Return the [X, Y] coordinate for the center point of the cell that contains the specified text.  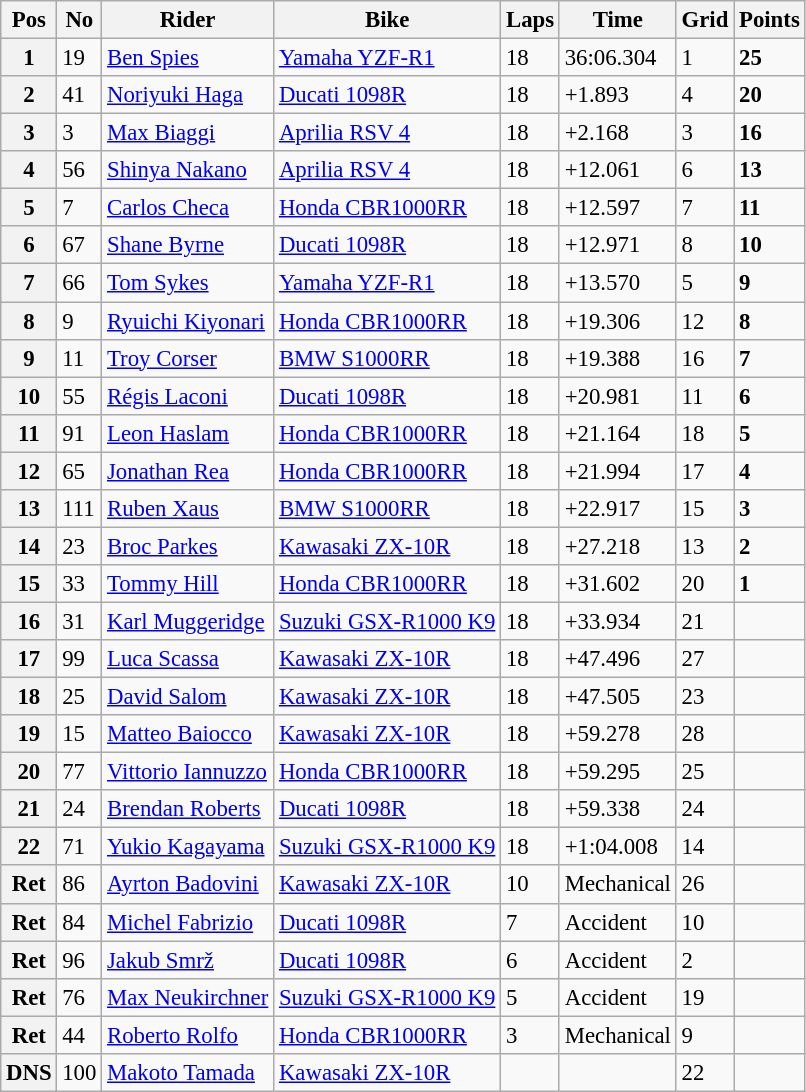
100 [80, 1073]
56 [80, 170]
+47.496 [618, 659]
Max Biaggi [188, 133]
31 [80, 621]
Noriyuki Haga [188, 95]
27 [704, 659]
Ryuichi Kiyonari [188, 321]
Leon Haslam [188, 433]
+33.934 [618, 621]
Rider [188, 20]
No [80, 20]
+59.295 [618, 772]
Broc Parkes [188, 546]
65 [80, 471]
+21.994 [618, 471]
44 [80, 1035]
Troy Corser [188, 358]
Roberto Rolfo [188, 1035]
Ruben Xaus [188, 509]
Laps [530, 20]
Karl Muggeridge [188, 621]
+12.971 [618, 245]
26 [704, 885]
Grid [704, 20]
Régis Laconi [188, 396]
+22.917 [618, 509]
+1.893 [618, 95]
77 [80, 772]
+19.306 [618, 321]
+1:04.008 [618, 847]
99 [80, 659]
66 [80, 283]
Makoto Tamada [188, 1073]
+59.338 [618, 809]
Time [618, 20]
Ayrton Badovini [188, 885]
+12.061 [618, 170]
+59.278 [618, 734]
33 [80, 584]
Tom Sykes [188, 283]
+2.168 [618, 133]
Pos [29, 20]
+27.218 [618, 546]
DNS [29, 1073]
+19.388 [618, 358]
Shinya Nakano [188, 170]
+21.164 [618, 433]
36:06.304 [618, 58]
Jonathan Rea [188, 471]
76 [80, 997]
+47.505 [618, 697]
Carlos Checa [188, 208]
Vittorio Iannuzzo [188, 772]
David Salom [188, 697]
+31.602 [618, 584]
+13.570 [618, 283]
67 [80, 245]
Matteo Baiocco [188, 734]
Max Neukirchner [188, 997]
Yukio Kagayama [188, 847]
96 [80, 960]
Shane Byrne [188, 245]
28 [704, 734]
Brendan Roberts [188, 809]
+20.981 [618, 396]
Points [770, 20]
55 [80, 396]
Tommy Hill [188, 584]
84 [80, 922]
Michel Fabrizio [188, 922]
86 [80, 885]
+12.597 [618, 208]
91 [80, 433]
71 [80, 847]
111 [80, 509]
Luca Scassa [188, 659]
Ben Spies [188, 58]
41 [80, 95]
Jakub Smrž [188, 960]
Bike [388, 20]
